Capture the cell that displays the provided text and extract its [X, Y] central coordinate. 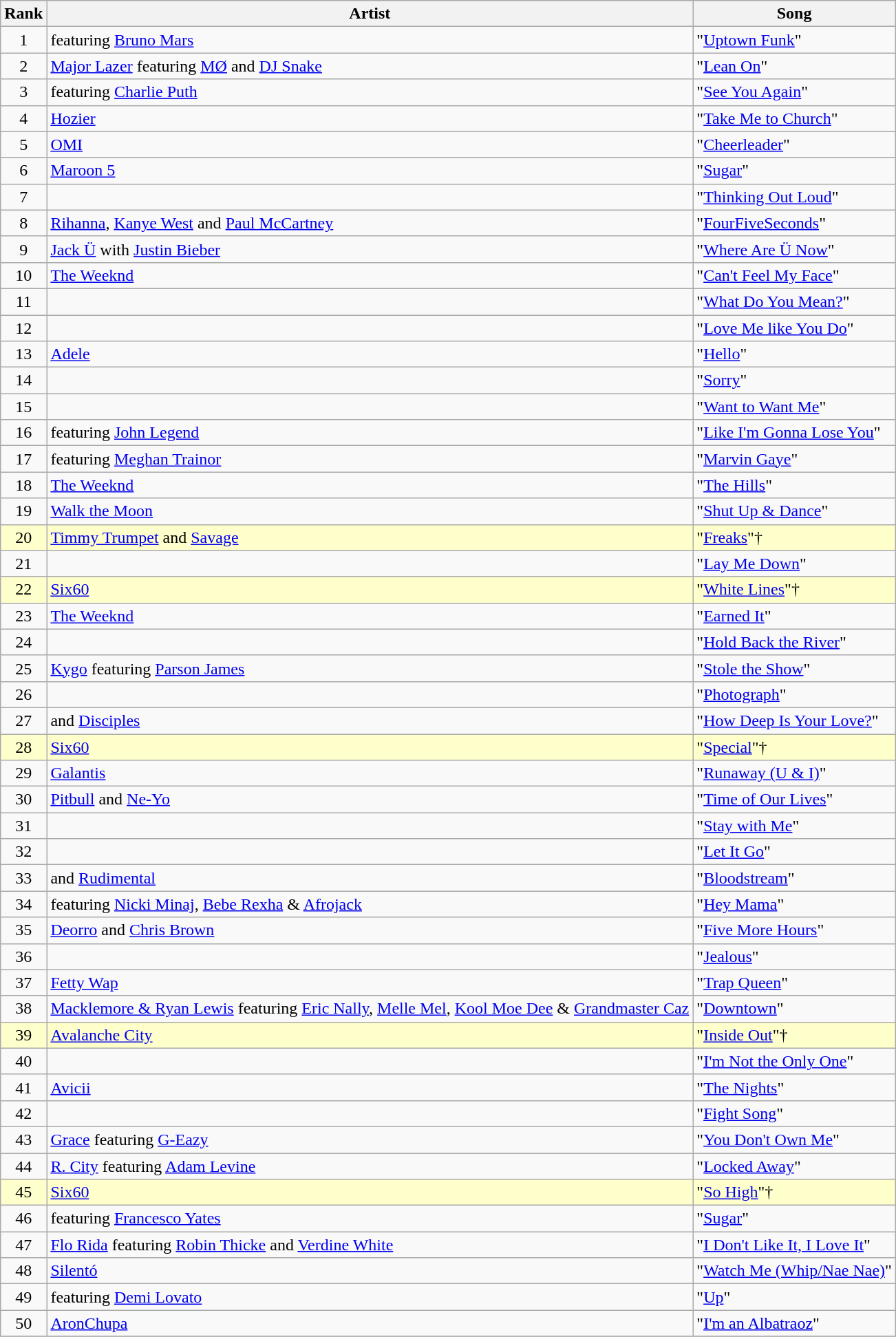
25 [23, 668]
28 [23, 747]
"I Don't Like It, I Love It" [794, 1245]
"Love Me like You Do" [794, 328]
Artist [370, 14]
and Disciples [370, 720]
Hozier [370, 118]
30 [23, 800]
11 [23, 301]
21 [23, 564]
"Downtown" [794, 1009]
"Hold Back the River" [794, 642]
"Like I'm Gonna Lose You" [794, 433]
featuring Demi Lovato [370, 1297]
31 [23, 826]
"Time of Our Lives" [794, 800]
"Up" [794, 1297]
"Sorry" [794, 381]
45 [23, 1192]
22 [23, 590]
"Take Me to Church" [794, 118]
39 [23, 1035]
20 [23, 537]
43 [23, 1140]
10 [23, 275]
35 [23, 930]
9 [23, 249]
"Photograph" [794, 694]
"Earned It" [794, 616]
Avicii [370, 1087]
16 [23, 433]
Flo Rida featuring Robin Thicke and Verdine White [370, 1245]
"Marvin Gaye" [794, 459]
"Jealous" [794, 956]
33 [23, 878]
"Watch Me (Whip/Nae Nae)" [794, 1271]
19 [23, 511]
"Freaks"† [794, 537]
48 [23, 1271]
50 [23, 1323]
Pitbull and Ne-Yo [370, 800]
"Hey Mama" [794, 904]
"Inside Out"† [794, 1035]
"I'm Not the Only One" [794, 1061]
Fetty Wap [370, 983]
24 [23, 642]
26 [23, 694]
3 [23, 92]
6 [23, 171]
"Let It Go" [794, 852]
"Lay Me Down" [794, 564]
"Hello" [794, 354]
featuring Charlie Puth [370, 92]
38 [23, 1009]
34 [23, 904]
"Shut Up & Dance" [794, 511]
23 [23, 616]
"White Lines"† [794, 590]
49 [23, 1297]
Deorro and Chris Brown [370, 930]
"Lean On" [794, 66]
"Stay with Me" [794, 826]
"Runaway (U & I)" [794, 773]
"Stole the Show" [794, 668]
"The Nights" [794, 1087]
AronChupa [370, 1323]
"So High"† [794, 1192]
Grace featuring G-Eazy [370, 1140]
17 [23, 459]
OMI [370, 145]
Avalanche City [370, 1035]
"See You Again" [794, 92]
"Uptown Funk" [794, 40]
"You Don't Own Me" [794, 1140]
Maroon 5 [370, 171]
featuring Francesco Yates [370, 1219]
Walk the Moon [370, 511]
"How Deep Is Your Love?" [794, 720]
2 [23, 66]
15 [23, 407]
"Want to Want Me" [794, 407]
47 [23, 1245]
14 [23, 381]
R. City featuring Adam Levine [370, 1166]
"Can't Feel My Face" [794, 275]
46 [23, 1219]
"Where Are Ü Now" [794, 249]
Rihanna, Kanye West and Paul McCartney [370, 223]
5 [23, 145]
8 [23, 223]
Timmy Trumpet and Savage [370, 537]
"I'm an Albatraoz" [794, 1323]
"Cheerleader" [794, 145]
13 [23, 354]
"Bloodstream" [794, 878]
featuring Bruno Mars [370, 40]
"Locked Away" [794, 1166]
32 [23, 852]
7 [23, 197]
41 [23, 1087]
36 [23, 956]
"Trap Queen" [794, 983]
featuring Nicki Minaj, Bebe Rexha & Afrojack [370, 904]
42 [23, 1113]
"Thinking Out Loud" [794, 197]
Jack Ü with Justin Bieber [370, 249]
18 [23, 485]
"What Do You Mean?" [794, 301]
"Fight Song" [794, 1113]
1 [23, 40]
44 [23, 1166]
37 [23, 983]
Macklemore & Ryan Lewis featuring Eric Nally, Melle Mel, Kool Moe Dee & Grandmaster Caz [370, 1009]
Major Lazer featuring MØ and DJ Snake [370, 66]
Rank [23, 14]
Silentó [370, 1271]
12 [23, 328]
4 [23, 118]
featuring Meghan Trainor [370, 459]
"Five More Hours" [794, 930]
"The Hills" [794, 485]
Galantis [370, 773]
"FourFiveSeconds" [794, 223]
Adele [370, 354]
29 [23, 773]
27 [23, 720]
"Special"† [794, 747]
40 [23, 1061]
Song [794, 14]
and Rudimental [370, 878]
featuring John Legend [370, 433]
Kygo featuring Parson James [370, 668]
